Return (x, y) of the center of cell containing provided text 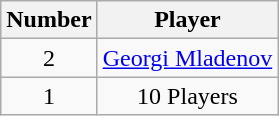
Number (49, 20)
10 Players (188, 96)
2 (49, 58)
Player (188, 20)
1 (49, 96)
Georgi Mladenov (188, 58)
